Output the [X, Y] coordinate of the center of the cell containing the given text.  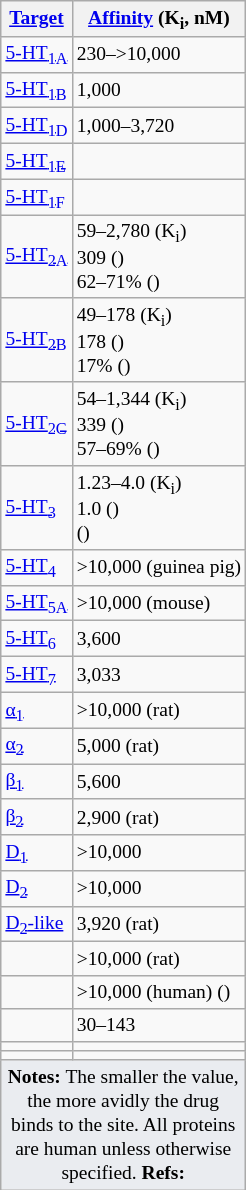
54–1,344 (Ki)339 ()57–69% () [159, 424]
2,900 (rat) [159, 817]
D1 [36, 853]
5,600 [159, 782]
1,000–3,720 [159, 126]
5-HT5A [36, 603]
3,600 [159, 639]
α1 [36, 710]
5-HT7 [36, 674]
1,000 [159, 90]
30–143 [159, 1024]
β1 [36, 782]
β2 [36, 817]
>10,000 (human) () [159, 992]
>10,000 (guinea pig) [159, 567]
Target [36, 19]
α2 [36, 746]
5-HT2A [36, 257]
5-HT2C [36, 424]
D2 [36, 889]
5-HT1E [36, 161]
59–2,780 (Ki)309 ()62–71% () [159, 257]
3,033 [159, 674]
3,920 (rat) [159, 924]
1.23–4.0 (Ki)1.0 () () [159, 508]
>10,000 (mouse) [159, 603]
5-HT1F [36, 197]
D2-like [36, 924]
5-HT3 [36, 508]
5-HT1D [36, 126]
Affinity (Ki, nM) [159, 19]
5-HT2B [36, 340]
5-HT6 [36, 639]
5,000 (rat) [159, 746]
230–>10,000 [159, 54]
5-HT1A [36, 54]
Notes: The smaller the value, the more avidly the drug binds to the site. All proteins are human unless otherwise specified. Refs: [124, 1124]
5-HT1B [36, 90]
49–178 (Ki)178 ()17% () [159, 340]
5-HT4 [36, 567]
